Return the (X, Y) coordinate for the center point of the cell that contains the specified text.  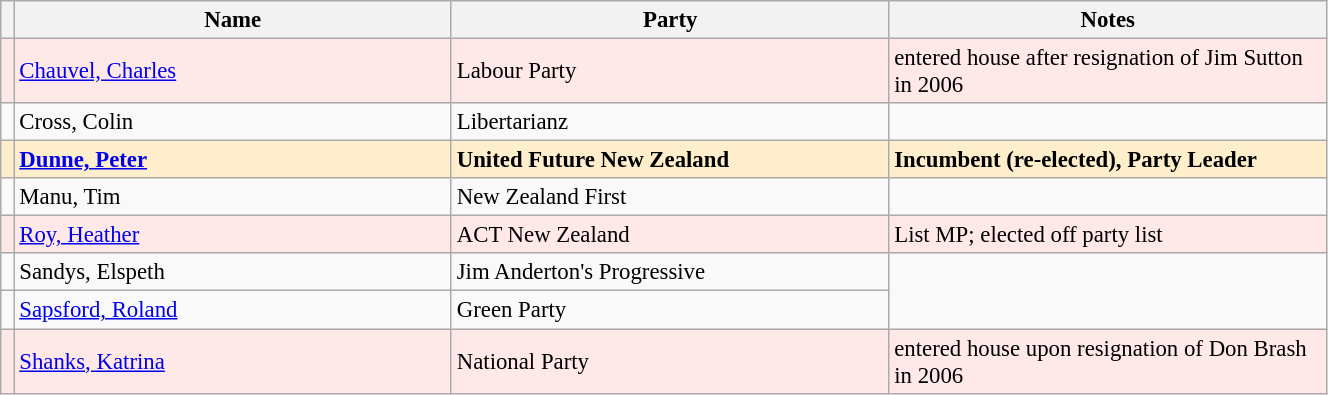
List MP; elected off party list (1108, 235)
entered house after resignation of Jim Sutton in 2006 (1108, 72)
New Zealand First (670, 197)
Shanks, Katrina (232, 362)
Libertarianz (670, 122)
Chauvel, Charles (232, 72)
Notes (1108, 20)
Incumbent (re-elected), Party Leader (1108, 160)
National Party (670, 362)
Name (232, 20)
Sandys, Elspeth (232, 273)
Sapsford, Roland (232, 310)
Cross, Colin (232, 122)
ACT New Zealand (670, 235)
entered house upon resignation of Don Brash in 2006 (1108, 362)
Manu, Tim (232, 197)
Dunne, Peter (232, 160)
Labour Party (670, 72)
Roy, Heather (232, 235)
Jim Anderton's Progressive (670, 273)
United Future New Zealand (670, 160)
Green Party (670, 310)
Party (670, 20)
